Provide the [x, y] coordinate of the cell's center where the given text is located.  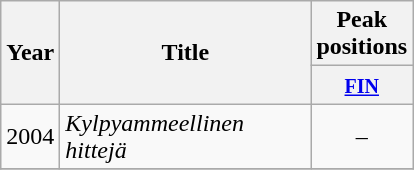
– [362, 136]
Year [30, 52]
Title [186, 52]
Peak positions [362, 34]
2004 [30, 136]
Kylpyammeellinen hittejä [186, 136]
FIN [362, 85]
